Return (x, y) of the center of cell containing provided text 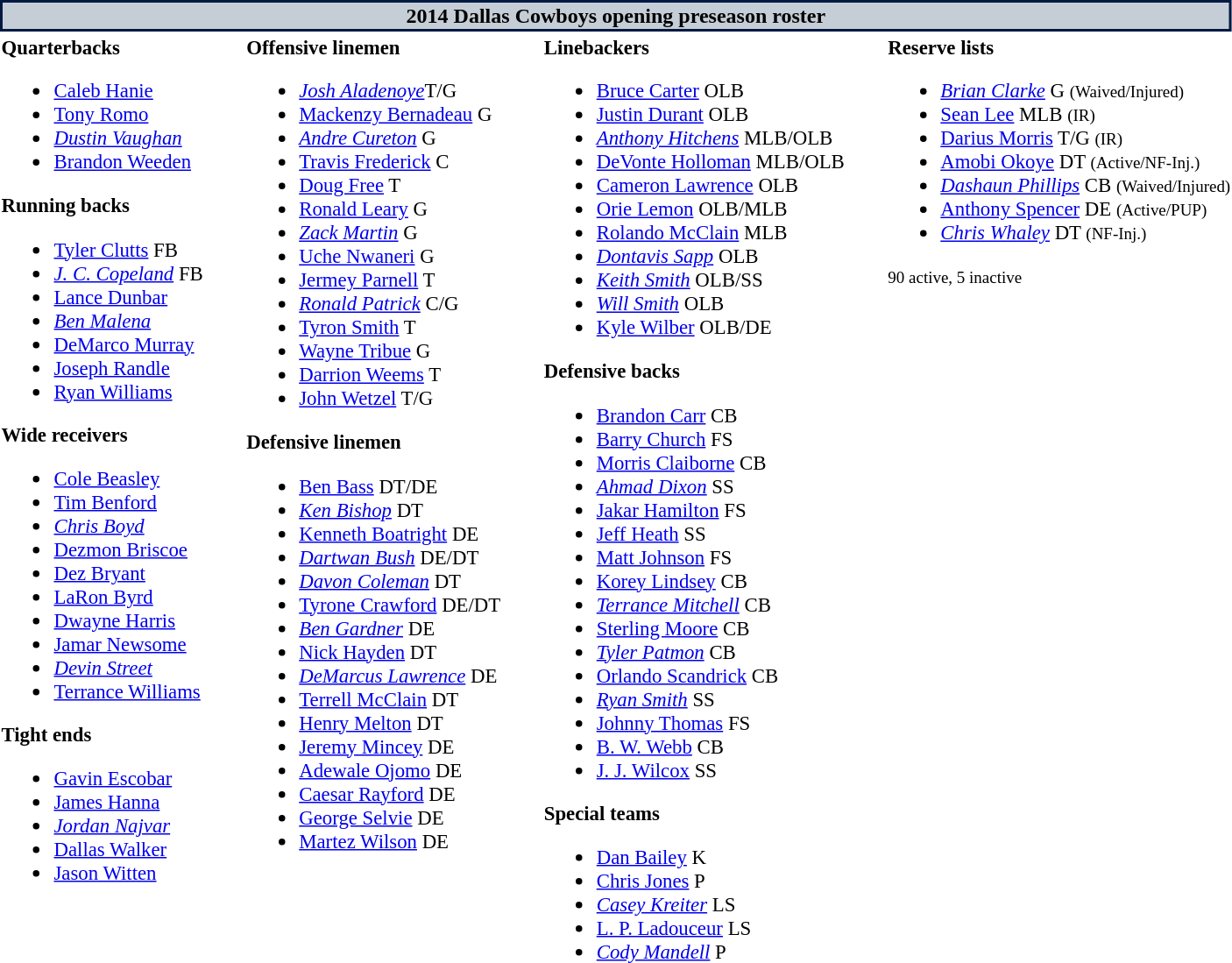
2014 Dallas Cowboys opening preseason roster (616, 16)
